From the cell containing the given text, extract its center point as (x, y) coordinate. 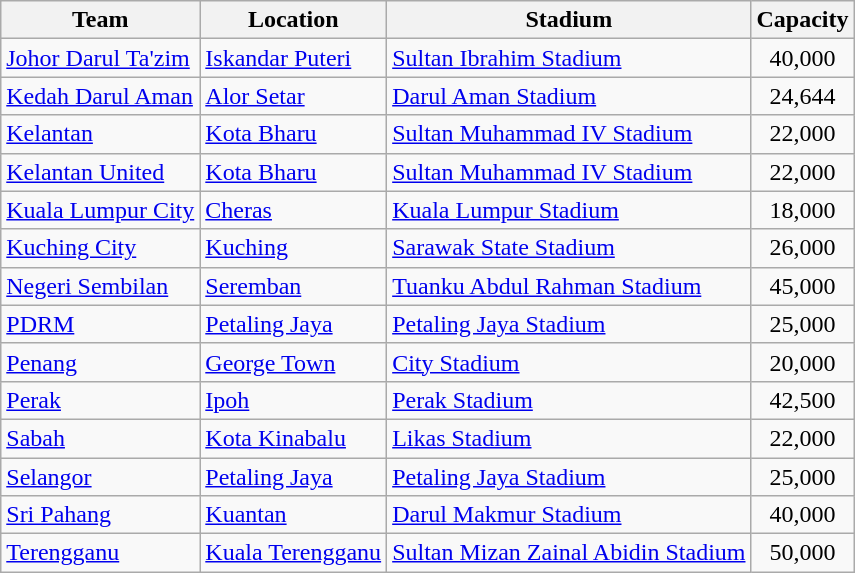
Kuching City (100, 248)
Kuala Lumpur Stadium (569, 210)
Kedah Darul Aman (100, 96)
42,500 (802, 400)
Seremban (294, 286)
18,000 (802, 210)
Darul Aman Stadium (569, 96)
50,000 (802, 553)
Likas Stadium (569, 438)
Johor Darul Ta'zim (100, 58)
Kelantan United (100, 172)
Sri Pahang (100, 515)
Terengganu (100, 553)
Sultan Mizan Zainal Abidin Stadium (569, 553)
Team (100, 20)
24,644 (802, 96)
Cheras (294, 210)
Ipoh (294, 400)
Kota Kinabalu (294, 438)
26,000 (802, 248)
Selangor (100, 477)
Negeri Sembilan (100, 286)
Sarawak State Stadium (569, 248)
Kuala Lumpur City (100, 210)
Sabah (100, 438)
Penang (100, 362)
Iskandar Puteri (294, 58)
Darul Makmur Stadium (569, 515)
Kuching (294, 248)
45,000 (802, 286)
Kuantan (294, 515)
Perak (100, 400)
Alor Setar (294, 96)
Kuala Terengganu (294, 553)
Kelantan (100, 134)
Capacity (802, 20)
Stadium (569, 20)
Perak Stadium (569, 400)
Sultan Ibrahim Stadium (569, 58)
George Town (294, 362)
Tuanku Abdul Rahman Stadium (569, 286)
20,000 (802, 362)
PDRM (100, 324)
City Stadium (569, 362)
Location (294, 20)
